Provide the (x, y) coordinate of the cell's center where the given text is located.  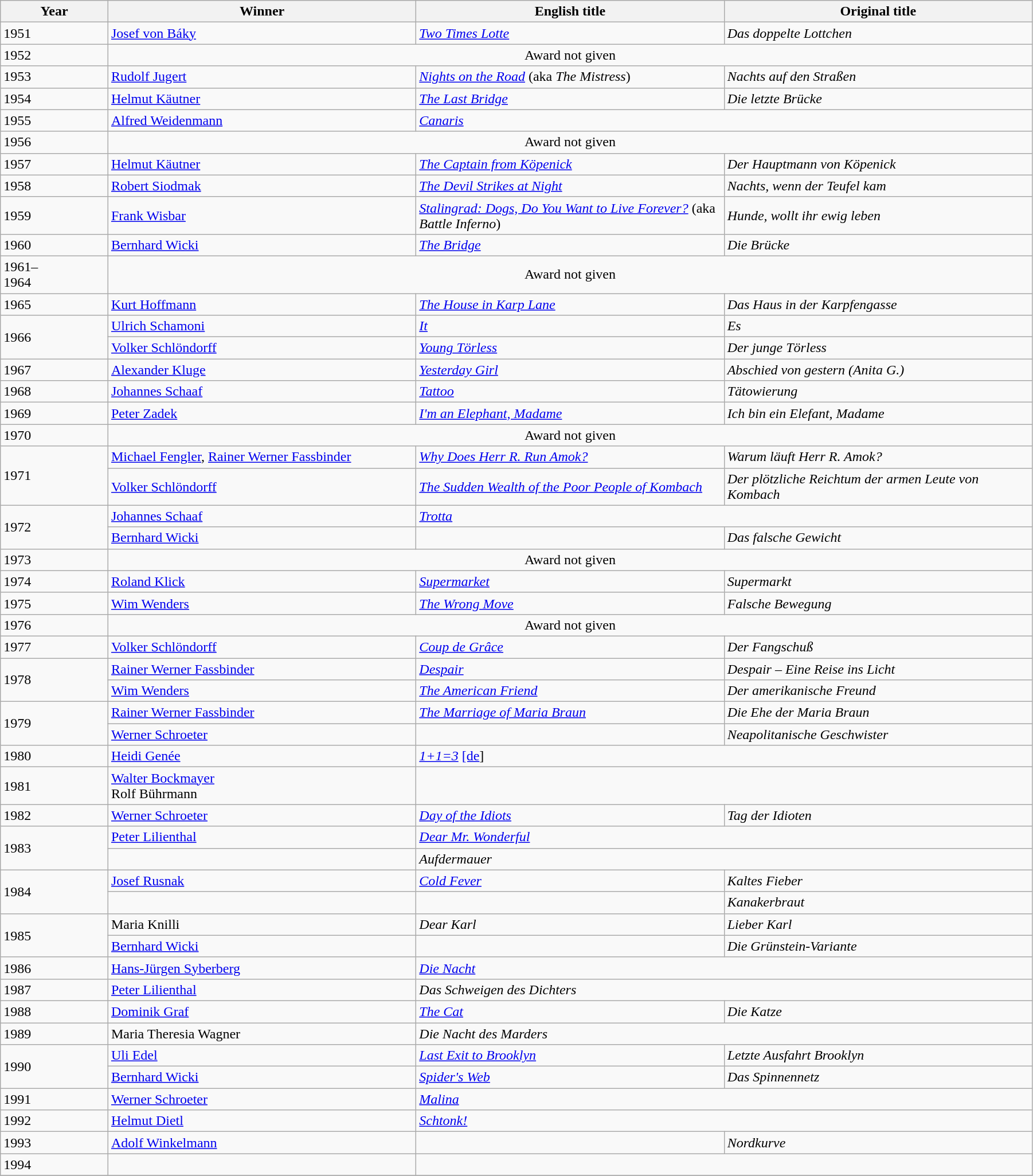
1951 (54, 33)
Ulrich Schamoni (261, 326)
1960 (54, 245)
1973 (54, 560)
Schtonk! (725, 1121)
The Marriage of Maria Braun (570, 713)
1956 (54, 142)
Maria Knilli (261, 924)
Peter Zadek (261, 413)
Nights on the Road (aka The Mistress) (570, 77)
1992 (54, 1121)
Es (878, 326)
Last Exit to Brooklyn (570, 1056)
1990 (54, 1066)
The Bridge (570, 245)
Tattoo (570, 392)
1971 (54, 476)
Letzte Ausfahrt Brooklyn (878, 1056)
Adolf Winkelmann (261, 1143)
English title (570, 11)
Malina (725, 1099)
1972 (54, 527)
Der plötzliche Reichtum der armen Leute von Kombach (878, 486)
Kanakerbraut (878, 902)
Rudolf Jugert (261, 77)
1975 (54, 603)
Das falsche Gewicht (878, 538)
Helmut Dietl (261, 1121)
1953 (54, 77)
1983 (54, 848)
1980 (54, 756)
1965 (54, 304)
1961–1964 (54, 274)
1952 (54, 55)
1970 (54, 435)
Two Times Lotte (570, 33)
Nachts auf den Straßen (878, 77)
Die Ehe der Maria Braun (878, 713)
Supermarket (570, 581)
Der junge Törless (878, 348)
Walter BockmayerRolf Bührmann (261, 786)
Ich bin ein Elefant, Madame (878, 413)
Nachts, wenn der Teufel kam (878, 186)
Der Hauptmann von Köpenick (878, 164)
It (570, 326)
Tätowierung (878, 392)
Maria Theresia Wagner (261, 1034)
1986 (54, 968)
Falsche Bewegung (878, 603)
Day of the Idiots (570, 815)
Die Nacht (725, 968)
Warum läuft Herr R. Amok? (878, 457)
1994 (54, 1165)
Das Schweigen des Dichters (725, 990)
Der amerikanische Freund (878, 691)
Spider's Web (570, 1077)
1979 (54, 724)
Uli Edel (261, 1056)
Das Haus in der Karpfengasse (878, 304)
The Last Bridge (570, 99)
Stalingrad: Dogs, Do You Want to Live Forever? (aka Battle Inferno) (570, 216)
Yesterday Girl (570, 370)
The Captain from Köpenick (570, 164)
Tag der Idioten (878, 815)
The Sudden Wealth of the Poor People of Kombach (570, 486)
Die Brücke (878, 245)
Das Spinnennetz (878, 1077)
Why Does Herr R. Run Amok? (570, 457)
Despair – Eine Reise ins Licht (878, 669)
1991 (54, 1099)
1954 (54, 99)
Roland Klick (261, 581)
The Wrong Move (570, 603)
Dominik Graf (261, 1011)
1969 (54, 413)
1957 (54, 164)
1989 (54, 1034)
1967 (54, 370)
Nordkurve (878, 1143)
1978 (54, 680)
Young Törless (570, 348)
Der Fangschuß (878, 647)
1968 (54, 392)
1+1=3 [de] (725, 756)
Josef Rusnak (261, 881)
Die Nacht des Marders (725, 1034)
Heidi Genée (261, 756)
Alexander Kluge (261, 370)
Winner (261, 11)
Frank Wisbar (261, 216)
Dear Karl (570, 924)
Abschied von gestern (Anita G.) (878, 370)
Coup de Grâce (570, 647)
Alfred Weidenmann (261, 120)
Das doppelte Lottchen (878, 33)
1988 (54, 1011)
1982 (54, 815)
1974 (54, 581)
Dear Mr. Wonderful (725, 837)
Lieber Karl (878, 924)
Die Katze (878, 1011)
1959 (54, 216)
Aufdermauer (725, 859)
Michael Fengler, Rainer Werner Fassbinder (261, 457)
The Devil Strikes at Night (570, 186)
1966 (54, 337)
Hunde, wollt ihr ewig leben (878, 216)
Josef von Báky (261, 33)
1977 (54, 647)
Year (54, 11)
1984 (54, 892)
Cold Fever (570, 881)
1985 (54, 935)
1958 (54, 186)
1981 (54, 786)
The Cat (570, 1011)
Neapolitanische Geschwister (878, 734)
Die letzte Brücke (878, 99)
1987 (54, 990)
Hans-Jürgen Syberberg (261, 968)
Despair (570, 669)
The House in Karp Lane (570, 304)
Supermarkt (878, 581)
The American Friend (570, 691)
Trotta (725, 516)
Canaris (725, 120)
I'm an Elephant, Madame (570, 413)
Robert Siodmak (261, 186)
Original title (878, 11)
1993 (54, 1143)
1955 (54, 120)
Kurt Hoffmann (261, 304)
Die Grünstein-Variante (878, 946)
Kaltes Fieber (878, 881)
1976 (54, 625)
